For the text-containing cell, return its midpoint in (x, y) coordinate format. 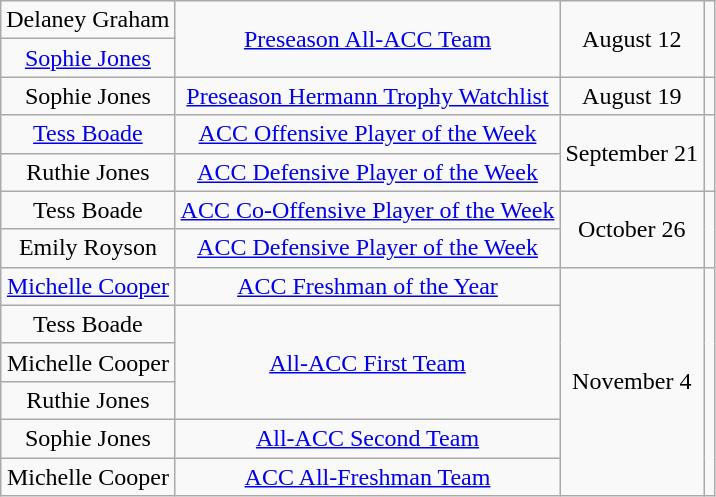
All-ACC Second Team (368, 438)
ACC Co-Offensive Player of the Week (368, 210)
ACC Offensive Player of the Week (368, 134)
Delaney Graham (88, 20)
November 4 (632, 381)
Preseason All-ACC Team (368, 39)
October 26 (632, 229)
ACC Freshman of the Year (368, 286)
September 21 (632, 153)
Preseason Hermann Trophy Watchlist (368, 96)
Emily Royson (88, 248)
ACC All-Freshman Team (368, 477)
August 19 (632, 96)
All-ACC First Team (368, 362)
August 12 (632, 39)
